Capture the cell that displays the provided text and extract its [x, y] central coordinate. 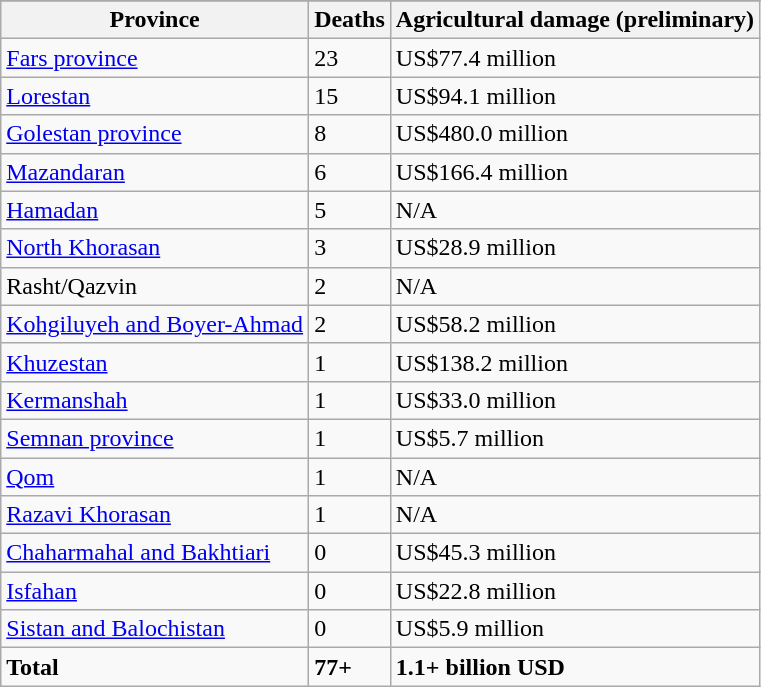
Mazandaran [155, 172]
Semnan province [155, 438]
US$28.9 million [574, 248]
Kohgiluyeh and Boyer-Ahmad [155, 324]
15 [350, 96]
US$58.2 million [574, 324]
3 [350, 248]
US$166.4 million [574, 172]
North Khorasan [155, 248]
Agricultural damage (preliminary) [574, 20]
1.1+ billion USD [574, 667]
US$5.9 million [574, 629]
Chaharmahal and Bakhtiari [155, 553]
Qom [155, 477]
Sistan and Balochistan [155, 629]
5 [350, 210]
US$45.3 million [574, 553]
US$77.4 million [574, 58]
8 [350, 134]
Total [155, 667]
US$138.2 million [574, 362]
23 [350, 58]
Lorestan [155, 96]
Golestan province [155, 134]
77+ [350, 667]
Deaths [350, 20]
Kermanshah [155, 400]
Hamadan [155, 210]
Province [155, 20]
US$22.8 million [574, 591]
6 [350, 172]
US$5.7 million [574, 438]
US$94.1 million [574, 96]
US$33.0 million [574, 400]
Razavi Khorasan [155, 515]
Khuzestan [155, 362]
Rasht/Qazvin [155, 286]
US$480.0 million [574, 134]
Fars province [155, 58]
Isfahan [155, 591]
